Extract the [X, Y] coordinate from the center of the cell holding the provided text.  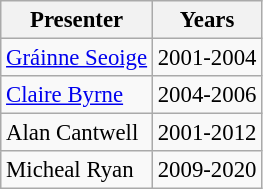
Alan Cantwell [77, 133]
Gráinne Seoige [77, 58]
2009-2020 [206, 170]
Years [206, 20]
Claire Byrne [77, 95]
Micheal Ryan [77, 170]
Presenter [77, 20]
2004-2006 [206, 95]
2001-2012 [206, 133]
2001-2004 [206, 58]
